Provide the (x, y) coordinate of the cell's center where the given text is located.  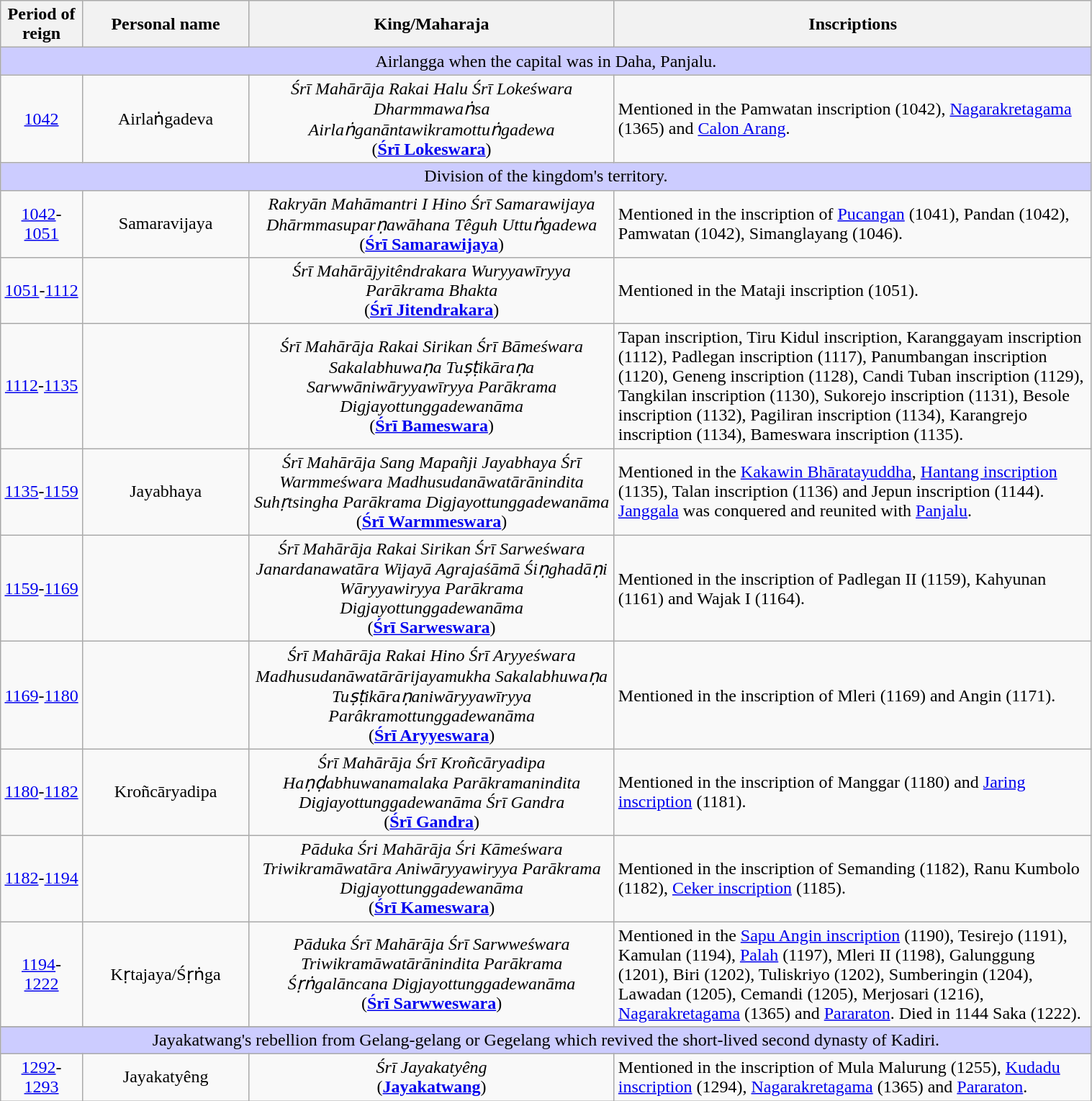
King/Maharaja (432, 24)
Airlaṅgadeva (166, 119)
Śrī Mahārāja Rakai Sirikan Śrī Sarweśwara Janardanawatāra Wijayā Agrajaśāmā Śiṇghadāṇi Wāryyawiryya Parākrama Digjayottunggadewanāma(Śrī Sarweswara) (432, 588)
Mentioned in the Mataji inscription (1051). (852, 291)
Samaravijaya (166, 224)
Mentioned in the inscription of Mleri (1169) and Angin (1171). (852, 696)
1159-1169 (42, 588)
Rakryān Mahāmantri I Hino Śrī Samarawijaya Dhārmmasuparṇawāhana Têguh Uttuṅgadewa(Śrī Samarawijaya) (432, 224)
1169-1180 (42, 696)
Śrī Mahārāja Rakai Sirikan Śrī Bāmeśwara Sakalabhuwaṇa Tuṣṭikāraṇa Sarwwāniwāryyawīryya Parākrama Digjayottunggadewanāma(Śrī Bameswara) (432, 386)
Śrī Jayakatyêng(Jayakatwang) (432, 1077)
Śrī Mahārāja Rakai Halu Śrī Lokeśwara Dharmmawaṅsa Airlaṅganāntawikramottuṅgadewa(Śrī Lokeswara) (432, 119)
1042-1051 (42, 224)
1042 (42, 119)
Jayakatyêng (166, 1077)
1112-1135 (42, 386)
Mentioned in the inscription of Mula Malurung (1255), Kudadu inscription (1294), Nagarakretagama (1365) and Pararaton. (852, 1077)
Jayakatwang's rebellion from Gelang-gelang or Gegelang which revived the short-lived second dynasty of Kadiri. (546, 1041)
Period of reign (42, 24)
1180-1182 (42, 792)
Personal name (166, 24)
1194-1222 (42, 974)
Pāduka Śrī Mahārāja Śrī Sarwweśwara Triwikramāwatārānindita Parākrama Śṛṅgalāncana Digjayottunggadewanāma(Śrī Sarwweswara) (432, 974)
Śrī Mahārāja Sang Mapañji Jayabhaya Śrī Warmmeśwara Madhusudanāwatārānindita Suhṛtsingha Parākrama Digjayottunggadewanāma(Śrī Warmmeswara) (432, 493)
Division of the kingdom's territory. (546, 176)
Kṛtajaya/Śṛṅga (166, 974)
Mentioned in the inscription of Semanding (1182), Ranu Kumbolo (1182), Ceker inscription (1185). (852, 878)
Śrī Mahārājyitêndrakara Wuryyawīryya Parākrama Bhakta(Śrī Jitendrakara) (432, 291)
Śrī Mahārāja Rakai Hino Śrī Aryyeśwara Madhusudanāwatārārijayamukha Sakalabhuwaṇa Tuṣṭikāraṇaniwāryyawīryya Parâkramottunggadewanāma(Śrī Aryyeswara) (432, 696)
Pāduka Śri Mahārāja Śri Kāmeśwara Triwikramāwatāra Aniwāryyawiryya Parākrama Digjayottunggadewanāma(Śrī Kameswara) (432, 878)
1051-1112 (42, 291)
1292-1293 (42, 1077)
Mentioned in the Pamwatan inscription (1042), Nagarakretagama (1365) and Calon Arang. (852, 119)
Mentioned in the inscription of Padlegan II (1159), Kahyunan (1161) and Wajak I (1164). (852, 588)
Inscriptions (852, 24)
Mentioned in the inscription of Pucangan (1041), Pandan (1042), Pamwatan (1042), Simanglayang (1046). (852, 224)
Mentioned in the inscription of Manggar (1180) and Jaring inscription (1181). (852, 792)
Kroñcāryadipa (166, 792)
Airlangga when the capital was in Daha, Panjalu. (546, 61)
Jayabhaya (166, 493)
1135-1159 (42, 493)
Śrī Mahārāja Śrī Kroñcāryadipa Haṇḍabhuwanamalaka Parākramanindita Digjayottunggadewanāma Śrī Gandra(Śrī Gandra) (432, 792)
1182-1194 (42, 878)
